Return (X, Y) of the center of cell containing provided text 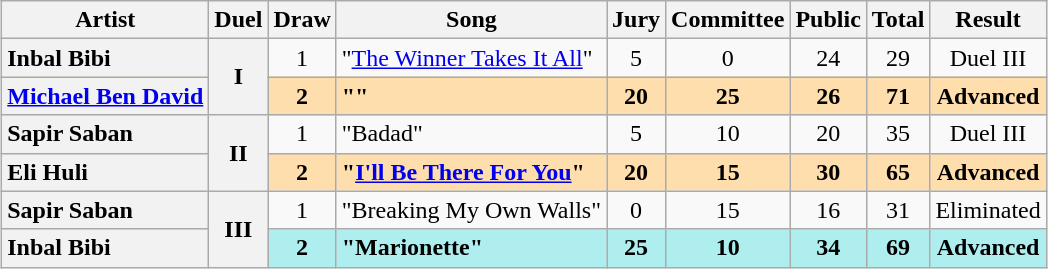
Song (471, 20)
Public (828, 20)
"Marionette" (471, 248)
"" (471, 96)
Committee (728, 20)
24 (828, 58)
69 (898, 248)
26 (828, 96)
31 (898, 210)
29 (898, 58)
Draw (302, 20)
65 (898, 172)
30 (828, 172)
16 (828, 210)
Result (988, 20)
Duel (238, 20)
Eliminated (988, 210)
Artist (106, 20)
Total (898, 20)
71 (898, 96)
III (238, 229)
"The Winner Takes It All" (471, 58)
34 (828, 248)
Michael Ben David (106, 96)
"I'll Be There For You" (471, 172)
II (238, 153)
Eli Huli (106, 172)
I (238, 77)
"Breaking My Own Walls" (471, 210)
35 (898, 134)
Jury (636, 20)
"Badad" (471, 134)
